Detect which cell encompasses the target text, then output its (X, Y) center coordinate. 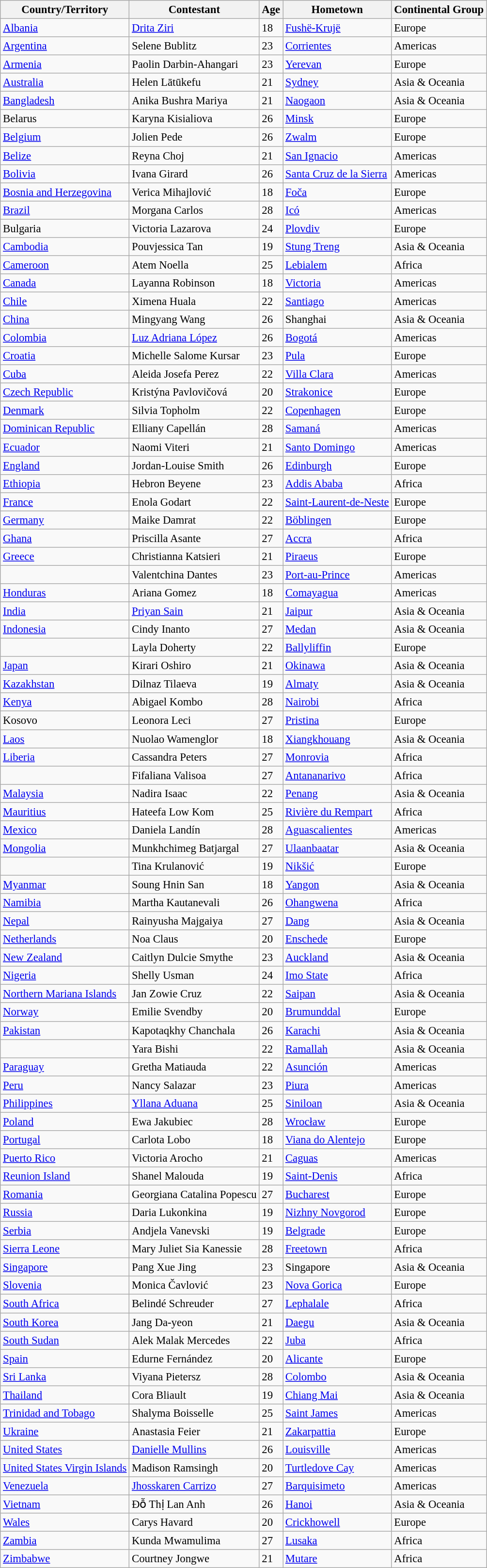
Carys Havard (194, 1522)
Böblingen (337, 520)
Accra (337, 538)
Saint-Denis (337, 1176)
Monica Čavlović (194, 1285)
South Africa (65, 1304)
Lusaka (337, 1541)
Netherlands (65, 939)
Naogaon (337, 101)
Thailand (65, 1395)
Mongolia (65, 848)
Karachi (337, 1030)
Nadira Isaac (194, 793)
Martha Kautanevali (194, 903)
Wales (65, 1522)
Zambia (65, 1541)
South Korea (65, 1322)
Sierra Leone (65, 1249)
Penang (337, 793)
Trinidad and Tobago (65, 1413)
Victoria Arocho (194, 1158)
Daniela Landín (194, 830)
Madison Ramsingh (194, 1468)
Nigeria (65, 976)
Abigael Kombo (194, 703)
Lephalale (337, 1304)
Paraguay (65, 1067)
Crickhowell (337, 1522)
Piura (337, 1085)
Saint-Laurent-de-Neste (337, 502)
Foča (337, 192)
South Sudan (65, 1340)
Saipan (337, 994)
Mingyang Wang (194, 320)
Antananarivo (337, 775)
Yerevan (337, 64)
Indonesia (65, 629)
Samaná (337, 429)
India (65, 611)
Bolivia (65, 174)
Cora Bliault (194, 1395)
Corrientes (337, 46)
Enola Godart (194, 502)
Daria Lukonkina (194, 1213)
Aleida Josefa Perez (194, 374)
Laos (65, 739)
Ivana Girard (194, 174)
San Ignacio (337, 156)
Belgrade (337, 1231)
United States Virgin Islands (65, 1468)
Nikšić (337, 866)
Caguas (337, 1158)
Northern Mariana Islands (65, 994)
Argentina (65, 46)
Zimbabwe (65, 1559)
Bosnia and Herzegovina (65, 192)
Freetown (337, 1249)
Colombia (65, 338)
Canada (65, 283)
Barquisimeto (337, 1486)
Spain (65, 1359)
Germany (65, 520)
Edurne Fernández (194, 1359)
Romania (65, 1195)
Verica Mihajlović (194, 192)
Okinawa (337, 666)
United States (65, 1450)
Pang Xue Jing (194, 1267)
Fifaliana Valisoa (194, 775)
Hometown (337, 10)
Stung Treng (337, 247)
Jolien Pede (194, 137)
Christianna Katsieri (194, 557)
Bogotá (337, 338)
Tina Krulanović (194, 866)
Zakarpattia (337, 1431)
Kenya (65, 703)
Myanmar (65, 884)
Selene Bublitz (194, 46)
Belize (65, 156)
Mauritius (65, 812)
Jhosskaren Carrizo (194, 1486)
Juba (337, 1340)
Priyan Sain (194, 611)
Lebialem (337, 265)
Portugal (65, 1140)
Cuba (65, 374)
Santo Domingo (337, 447)
Hateefa Low Kom (194, 812)
Villa Clara (337, 374)
Victoria (337, 283)
Dominican Republic (65, 429)
Cindy Inanto (194, 629)
Ethiopia (65, 483)
Colombo (337, 1376)
Ximena Huala (194, 301)
Soung Hnin San (194, 884)
Fushë-Krujë (337, 28)
Piraeus (337, 557)
Georgiana Catalina Popescu (194, 1195)
Norway (65, 1012)
Wrocław (337, 1121)
Kazakhstan (65, 684)
England (65, 465)
Morgana Carlos (194, 210)
Country/Territory (65, 10)
Nova Gorica (337, 1285)
Reyna Choj (194, 156)
Chiang Mai (337, 1395)
Medan (337, 629)
Russia (65, 1213)
Pula (337, 356)
Nepal (65, 921)
Nizhny Novgorod (337, 1213)
Jang Da-yeon (194, 1322)
Brumunddal (337, 1012)
Viyana Pietersz (194, 1376)
Silvia Topholm (194, 411)
Louisville (337, 1450)
Belgium (65, 137)
Reunion Island (65, 1176)
Brazil (65, 210)
Jaipur (337, 611)
Aguascalientes (337, 830)
Noa Claus (194, 939)
Saint James (337, 1413)
Drita Ziri (194, 28)
Denmark (65, 411)
Anastasia Feier (194, 1431)
Belindé Schreuder (194, 1304)
Copenhagen (337, 411)
Sydney (337, 82)
Xiangkhouang (337, 739)
Mexico (65, 830)
Valentchina Dantes (194, 575)
Namibia (65, 903)
New Zealand (65, 958)
Philippines (65, 1104)
Czech Republic (65, 392)
Turtledove Cay (337, 1468)
Shanghai (337, 320)
Ariana Gomez (194, 593)
Albania (65, 28)
Honduras (65, 593)
Priscilla Asante (194, 538)
Asunción (337, 1067)
Kunda Mwamulima (194, 1541)
Danielle Mullins (194, 1450)
Paolin Darbin-Ahangari (194, 64)
Croatia (65, 356)
Shalyma Boisselle (194, 1413)
Karyna Kisialiova (194, 119)
Cameroon (65, 265)
Rainyusha Majgaiya (194, 921)
Malaysia (65, 793)
Contestant (194, 10)
Peru (65, 1085)
Pakistan (65, 1030)
Kapotaqkhy Chanchala (194, 1030)
Serbia (65, 1231)
Carlota Lobo (194, 1140)
Plovdiv (337, 228)
Caitlyn Dulcie Smythe (194, 958)
Jordan-Louise Smith (194, 465)
Chile (65, 301)
Japan (65, 666)
Icó (337, 210)
Kristýna Pavlovičová (194, 392)
Shelly Usman (194, 976)
Zwalm (337, 137)
Atem Noella (194, 265)
Dang (337, 921)
Ecuador (65, 447)
Continental Group (439, 10)
Enschede (337, 939)
Daegu (337, 1322)
Maike Damrat (194, 520)
Minsk (337, 119)
Luz Adriana López (194, 338)
Munkhchimeg Batjargal (194, 848)
Edinburgh (337, 465)
Hebron Beyene (194, 483)
Belarus (65, 119)
Comayagua (337, 593)
Layla Doherty (194, 648)
Kosovo (65, 720)
Greece (65, 557)
Viana do Alentejo (337, 1140)
Venezuela (65, 1486)
Bulgaria (65, 228)
Leonora Leci (194, 720)
Nuolao Wamenglor (194, 739)
Santa Cruz de la Sierra (337, 174)
Armenia (65, 64)
Liberia (65, 757)
Yara Bishi (194, 1049)
Auckland (337, 958)
Victoria Lazarova (194, 228)
Sri Lanka (65, 1376)
Addis Ababa (337, 483)
Age (271, 10)
Ewa Jakubiec (194, 1121)
Anika Bushra Mariya (194, 101)
Yangon (337, 884)
Layanna Robinson (194, 283)
Hanoi (337, 1504)
Yllana Aduana (194, 1104)
Ohangwena (337, 903)
Almaty (337, 684)
Dilnaz Tilaeva (194, 684)
Bucharest (337, 1195)
Kirari Oshiro (194, 666)
Ukraine (65, 1431)
Monrovia (337, 757)
Andjela Vanevski (194, 1231)
Michelle Salome Kursar (194, 356)
Jan Zowie Cruz (194, 994)
Bangladesh (65, 101)
Shanel Malouda (194, 1176)
Alicante (337, 1359)
Nancy Salazar (194, 1085)
Helen Lātūkefu (194, 82)
Ramallah (337, 1049)
Puerto Rico (65, 1158)
Alek Malak Mercedes (194, 1340)
Vietnam (65, 1504)
Courtney Jongwe (194, 1559)
Nairobi (337, 703)
Pristina (337, 720)
Elliany Capellán (194, 429)
Pouvjessica Tan (194, 247)
Port-au-Prince (337, 575)
Mary Juliet Sia Kanessie (194, 1249)
Ulaanbaatar (337, 848)
Mutare (337, 1559)
Poland (65, 1121)
Gretha Matiauda (194, 1067)
Ballyliffin (337, 648)
Australia (65, 82)
Emilie Svendby (194, 1012)
Cassandra Peters (194, 757)
Siniloan (337, 1104)
Đỗ Thị Lan Anh (194, 1504)
Rivière du Rempart (337, 812)
Slovenia (65, 1285)
Cambodia (65, 247)
China (65, 320)
Santiago (337, 301)
Ghana (65, 538)
Strakonice (337, 392)
Naomi Viteri (194, 447)
Imo State (337, 976)
France (65, 502)
